Return [X, Y] of the center of cell containing provided text 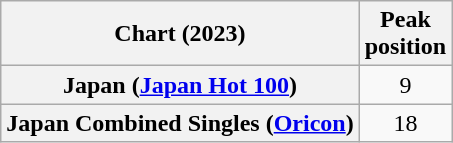
Chart (2023) [180, 34]
18 [405, 123]
Japan Combined Singles (Oricon) [180, 123]
9 [405, 85]
Peakposition [405, 34]
Japan (Japan Hot 100) [180, 85]
